Find where the given text appears and provide that cell's center as [x, y] coordinate. 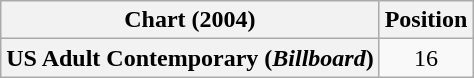
16 [426, 58]
Chart (2004) [190, 20]
Position [426, 20]
US Adult Contemporary (Billboard) [190, 58]
